Find where the given text appears and provide that cell's center as [X, Y] coordinate. 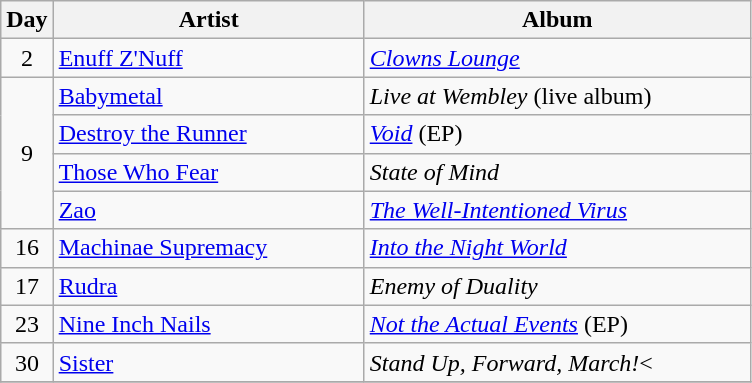
2 [27, 58]
16 [27, 248]
Into the Night World [557, 248]
23 [27, 324]
Stand Up, Forward, March!< [557, 362]
Enuff Z'Nuff [208, 58]
Live at Wembley (live album) [557, 96]
30 [27, 362]
Destroy the Runner [208, 134]
Machinae Supremacy [208, 248]
Babymetal [208, 96]
The Well-Intentioned Virus [557, 210]
Sister [208, 362]
9 [27, 153]
Nine Inch Nails [208, 324]
Those Who Fear [208, 172]
Artist [208, 20]
Clowns Lounge [557, 58]
Album [557, 20]
State of Mind [557, 172]
Not the Actual Events (EP) [557, 324]
Day [27, 20]
Zao [208, 210]
17 [27, 286]
Void (EP) [557, 134]
Rudra [208, 286]
Enemy of Duality [557, 286]
